Find where the given text appears and provide that cell's center as [x, y] coordinate. 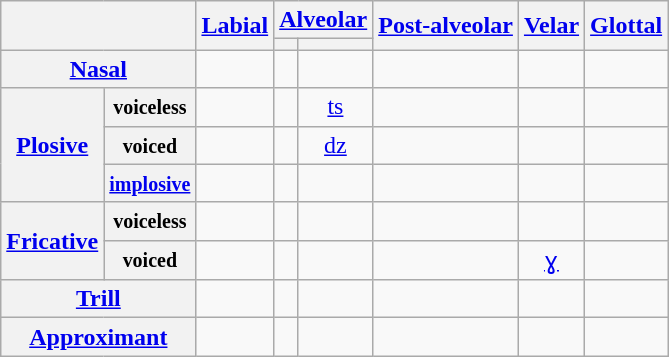
Plosive [52, 145]
Trill [98, 299]
Fricative [52, 241]
ts [336, 107]
Labial [235, 26]
ɣ [551, 260]
Nasal [98, 69]
Glottal [626, 26]
Velar [551, 26]
implosive [150, 183]
Alveolar [324, 20]
Approximant [98, 337]
dz [336, 145]
Post-alveolar [446, 26]
